Capture the cell that displays the provided text and extract its [X, Y] central coordinate. 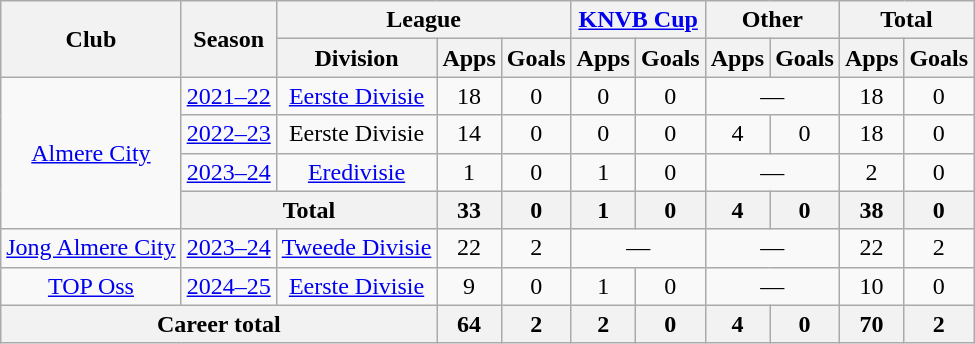
33 [469, 210]
10 [871, 286]
TOP Oss [91, 286]
64 [469, 324]
Jong Almere City [91, 248]
2021–22 [228, 96]
KNVB Cup [638, 20]
Career total [219, 324]
70 [871, 324]
Division [356, 58]
9 [469, 286]
Tweede Divisie [356, 248]
2024–25 [228, 286]
Club [91, 39]
38 [871, 210]
2022–23 [228, 134]
14 [469, 134]
Other [772, 20]
Season [228, 39]
Eredivisie [356, 172]
League [424, 20]
Almere City [91, 153]
